Find where the given text appears and provide that cell's center as (x, y) coordinate. 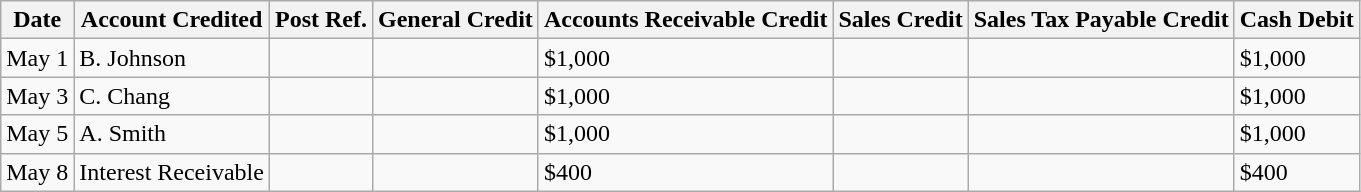
General Credit (455, 20)
Cash Debit (1296, 20)
May 8 (38, 172)
May 5 (38, 134)
Post Ref. (320, 20)
Sales Credit (900, 20)
Accounts Receivable Credit (686, 20)
Account Credited (172, 20)
May 3 (38, 96)
Sales Tax Payable Credit (1101, 20)
May 1 (38, 58)
Interest Receivable (172, 172)
A. Smith (172, 134)
C. Chang (172, 96)
Date (38, 20)
B. Johnson (172, 58)
